Return [X, Y] of the center of cell containing provided text 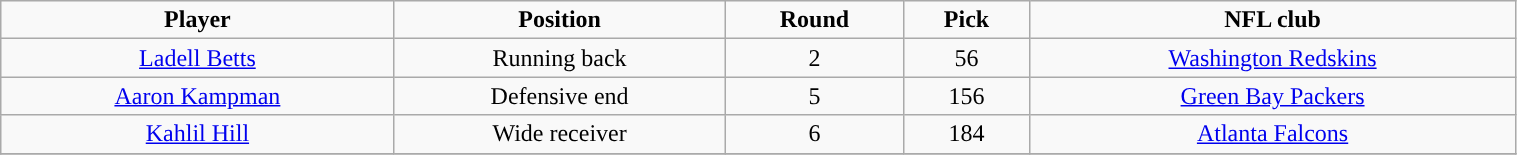
Wide receiver [560, 134]
Atlanta Falcons [1272, 134]
Ladell Betts [198, 58]
Pick [966, 20]
Green Bay Packers [1272, 96]
6 [814, 134]
56 [966, 58]
156 [966, 96]
Position [560, 20]
Aaron Kampman [198, 96]
5 [814, 96]
Round [814, 20]
NFL club [1272, 20]
Kahlil Hill [198, 134]
184 [966, 134]
2 [814, 58]
Washington Redskins [1272, 58]
Running back [560, 58]
Player [198, 20]
Defensive end [560, 96]
